Determine the (X, Y) coordinate at the center of the cell enclosing the given text.  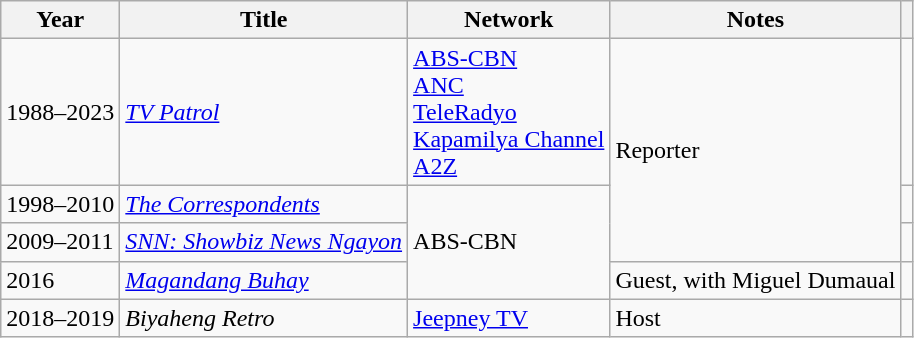
2009–2011 (60, 242)
Notes (756, 20)
Network (509, 20)
2018–2019 (60, 318)
2016 (60, 280)
ABS-CBN (509, 242)
Host (756, 318)
1998–2010 (60, 204)
Biyaheng Retro (264, 318)
Jeepney TV (509, 318)
ABS-CBNANCTeleRadyoKapamilya ChannelA2Z (509, 112)
SNN: Showbiz News Ngayon (264, 242)
Magandang Buhay (264, 280)
Year (60, 20)
1988–2023 (60, 112)
Title (264, 20)
The Correspondents (264, 204)
Guest, with Miguel Dumaual (756, 280)
Reporter (756, 150)
TV Patrol (264, 112)
